From the cell containing the given text, extract its center point as (x, y) coordinate. 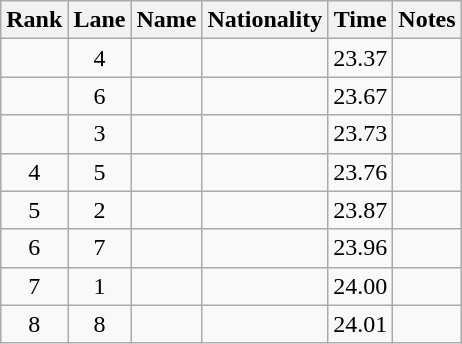
23.96 (360, 248)
Rank (34, 20)
23.87 (360, 210)
1 (100, 286)
23.37 (360, 58)
23.67 (360, 96)
Lane (100, 20)
Time (360, 20)
Nationality (265, 20)
2 (100, 210)
24.00 (360, 286)
23.73 (360, 134)
23.76 (360, 172)
Notes (427, 20)
3 (100, 134)
24.01 (360, 324)
Name (166, 20)
